Search for the cell housing the specified text and yield its [x, y] center coordinate. 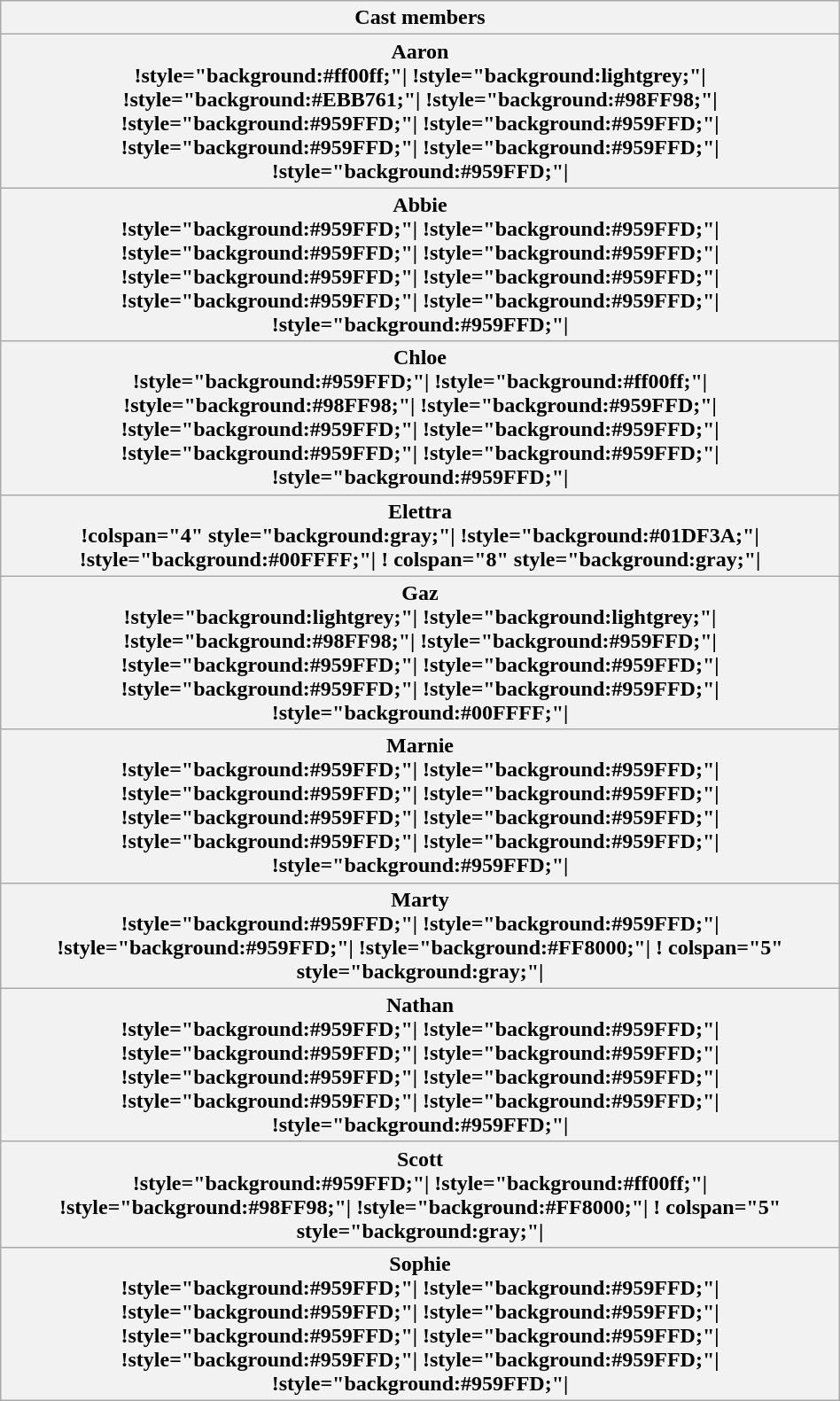
Cast members [420, 18]
Elettra!colspan="4" style="background:gray;"| !style="background:#01DF3A;"| !style="background:#00FFFF;"| ! colspan="8" style="background:gray;"| [420, 535]
